Pinpoint the cell where the given text exists, returning its (X, Y) midpoint coordinate. 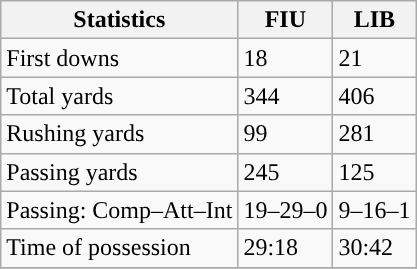
30:42 (374, 248)
406 (374, 96)
Rushing yards (120, 134)
LIB (374, 20)
29:18 (286, 248)
99 (286, 134)
Time of possession (120, 248)
344 (286, 96)
9–16–1 (374, 210)
Statistics (120, 20)
Passing: Comp–Att–Int (120, 210)
245 (286, 172)
125 (374, 172)
19–29–0 (286, 210)
281 (374, 134)
FIU (286, 20)
18 (286, 58)
Total yards (120, 96)
Passing yards (120, 172)
21 (374, 58)
First downs (120, 58)
